Extract the [X, Y] coordinate from the center of the cell holding the provided text.  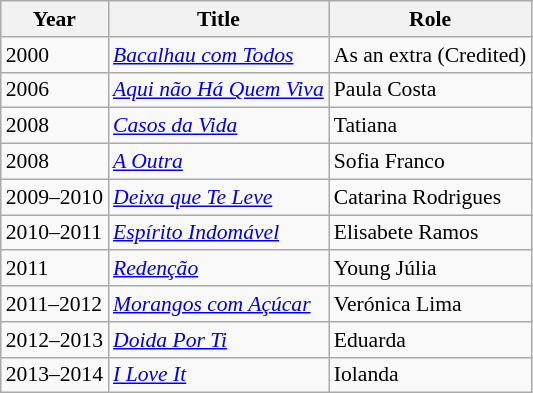
Tatiana [430, 126]
2000 [54, 55]
Elisabete Ramos [430, 233]
I Love It [218, 375]
Young Júlia [430, 269]
Deixa que Te Leve [218, 197]
2011 [54, 269]
Year [54, 19]
2010–2011 [54, 233]
Iolanda [430, 375]
2009–2010 [54, 197]
Casos da Vida [218, 126]
Eduarda [430, 340]
A Outra [218, 162]
As an extra (Credited) [430, 55]
Sofia Franco [430, 162]
Redenção [218, 269]
2013–2014 [54, 375]
Aqui não Há Quem Viva [218, 90]
2011–2012 [54, 304]
Bacalhau com Todos [218, 55]
Title [218, 19]
Morangos com Açúcar [218, 304]
2006 [54, 90]
Verónica Lima [430, 304]
Role [430, 19]
Doida Por Ti [218, 340]
Catarina Rodrigues [430, 197]
2012–2013 [54, 340]
Espírito Indomável [218, 233]
Paula Costa [430, 90]
